Extract the [x, y] coordinate from the center of the cell holding the provided text.  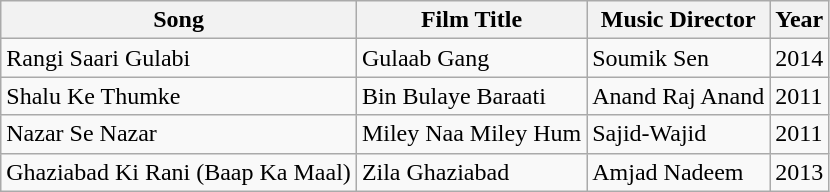
Gulaab Gang [471, 58]
Amjad Nadeem [678, 172]
Ghaziabad Ki Rani (Baap Ka Maal) [179, 172]
Bin Bulaye Baraati [471, 96]
Anand Raj Anand [678, 96]
Music Director [678, 20]
Film Title [471, 20]
Miley Naa Miley Hum [471, 134]
Nazar Se Nazar [179, 134]
2014 [800, 58]
Zila Ghaziabad [471, 172]
Song [179, 20]
Shalu Ke Thumke [179, 96]
Soumik Sen [678, 58]
Sajid-Wajid [678, 134]
Rangi Saari Gulabi [179, 58]
2013 [800, 172]
Year [800, 20]
